Output the [x, y] coordinate of the center of the cell containing the given text.  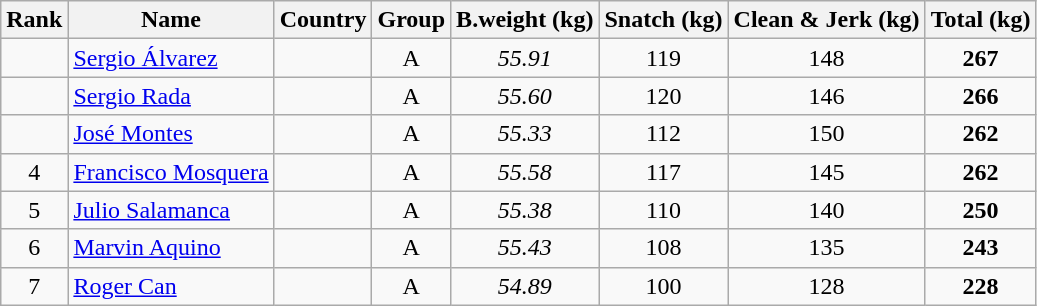
Julio Salamanca [171, 210]
128 [826, 286]
117 [664, 172]
Group [412, 20]
Marvin Aquino [171, 248]
55.38 [525, 210]
150 [826, 134]
5 [34, 210]
Sergio Álvarez [171, 58]
148 [826, 58]
145 [826, 172]
José Montes [171, 134]
266 [980, 96]
55.58 [525, 172]
55.33 [525, 134]
110 [664, 210]
6 [34, 248]
146 [826, 96]
54.89 [525, 286]
Total (kg) [980, 20]
112 [664, 134]
140 [826, 210]
243 [980, 248]
Name [171, 20]
55.91 [525, 58]
267 [980, 58]
Francisco Mosquera [171, 172]
100 [664, 286]
Country [323, 20]
4 [34, 172]
120 [664, 96]
Sergio Rada [171, 96]
108 [664, 248]
Clean & Jerk (kg) [826, 20]
135 [826, 248]
250 [980, 210]
119 [664, 58]
Rank [34, 20]
Snatch (kg) [664, 20]
228 [980, 286]
7 [34, 286]
Roger Can [171, 286]
55.43 [525, 248]
B.weight (kg) [525, 20]
55.60 [525, 96]
